Scan for the cell matching the given text and deliver its [x, y] coordinate at center. 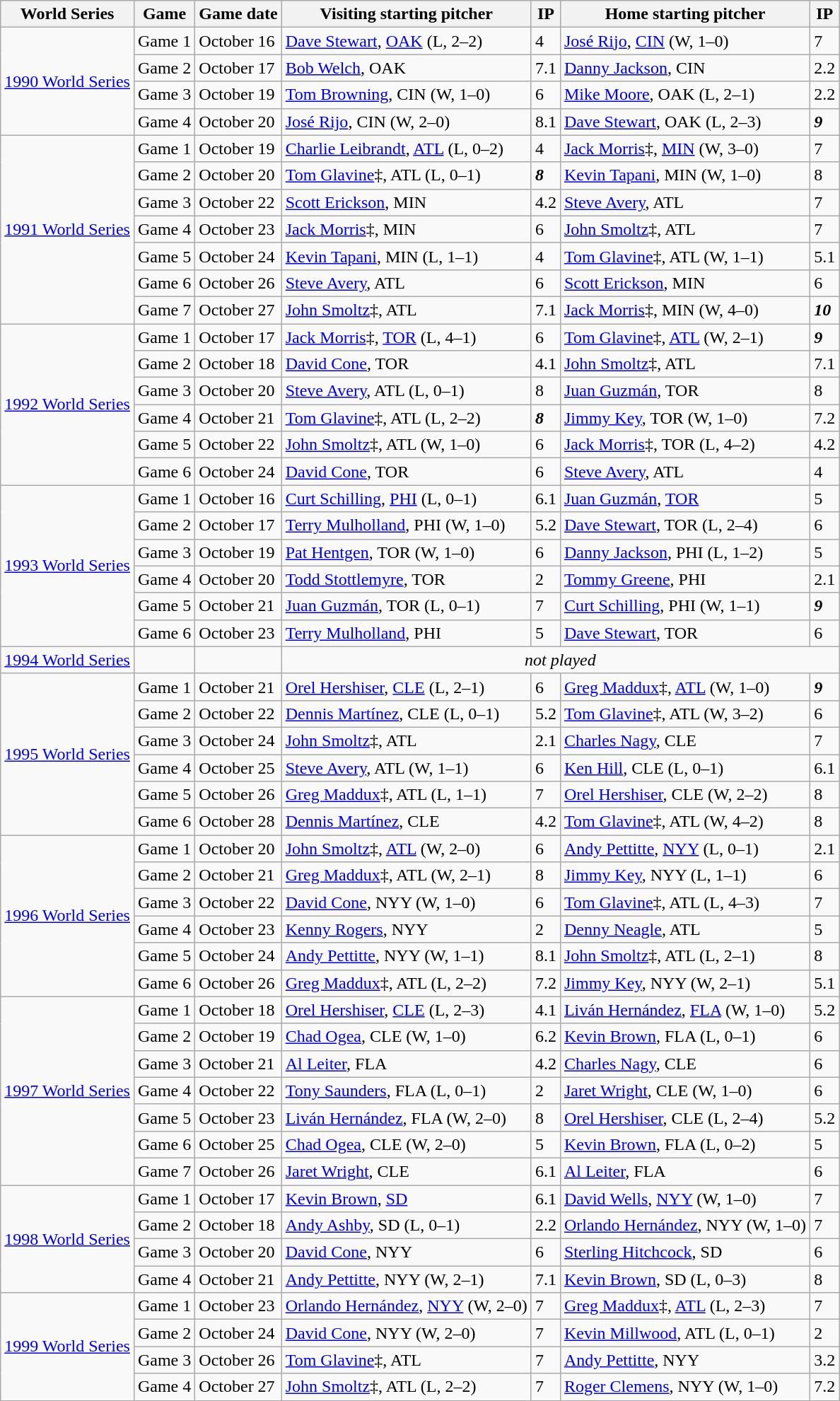
Juan Guzmán, TOR (L, 0–1) [406, 606]
Jack Morris‡, MIN (W, 4–0) [684, 310]
Game [164, 14]
6.2 [546, 1037]
John Smoltz‡, ATL (W, 2–0) [406, 849]
Kenny Rogers, NYY [406, 929]
Visiting starting pitcher [406, 14]
Liván Hernández, FLA (W, 2–0) [406, 1117]
Kevin Millwood, ATL (L, 0–1) [684, 1333]
Kevin Brown, SD (L, 0–3) [684, 1279]
Tony Saunders, FLA (L, 0–1) [406, 1091]
Jack Morris‡, TOR (L, 4–2) [684, 445]
Jimmy Key, NYY (W, 2–1) [684, 983]
Mike Moore, OAK (L, 2–1) [684, 95]
1990 World Series [68, 81]
Orlando Hernández, NYY (W, 1–0) [684, 1226]
October 28 [238, 822]
Tom Glavine‡, ATL (L, 4–3) [684, 902]
Todd Stottlemyre, TOR [406, 579]
1992 World Series [68, 405]
Jimmy Key, NYY (L, 1–1) [684, 876]
Steve Avery, ATL (W, 1–1) [406, 767]
Steve Avery, ATL (L, 0–1) [406, 391]
Dave Stewart, OAK (L, 2–2) [406, 41]
Kevin Brown, SD [406, 1199]
Kevin Tapani, MIN (W, 1–0) [684, 175]
Greg Maddux‡, ATL (W, 2–1) [406, 876]
Jaret Wright, CLE (W, 1–0) [684, 1091]
Curt Schilling, PHI (L, 0–1) [406, 499]
1995 World Series [68, 754]
Tom Glavine‡, ATL (L, 2–2) [406, 418]
Terry Mulholland, PHI (W, 1–0) [406, 525]
David Cone, NYY [406, 1252]
Dennis Martínez, CLE (L, 0–1) [406, 714]
Jack Morris‡, TOR (L, 4–1) [406, 337]
Terry Mulholland, PHI [406, 633]
John Smoltz‡, ATL (W, 1–0) [406, 445]
Dennis Martínez, CLE [406, 822]
David Wells, NYY (W, 1–0) [684, 1199]
Tom Glavine‡, ATL (W, 2–1) [684, 337]
John Smoltz‡, ATL (L, 2–2) [406, 1387]
Tommy Greene, PHI [684, 579]
Danny Jackson, CIN [684, 68]
1994 World Series [68, 660]
José Rijo, CIN (W, 1–0) [684, 41]
Chad Ogea, CLE (W, 2–0) [406, 1144]
Orel Hershiser, CLE (L, 2–1) [406, 687]
not played [560, 660]
Pat Hentgen, TOR (W, 1–0) [406, 552]
1993 World Series [68, 566]
World Series [68, 14]
Andy Pettitte, NYY [684, 1360]
Andy Pettitte, NYY (W, 2–1) [406, 1279]
Jimmy Key, TOR (W, 1–0) [684, 418]
Greg Maddux‡, ATL (L, 2–3) [684, 1306]
Kevin Tapani, MIN (L, 1–1) [406, 256]
Liván Hernández, FLA (W, 1–0) [684, 1010]
Roger Clemens, NYY (W, 1–0) [684, 1387]
Home starting pitcher [684, 14]
Greg Maddux‡, ATL (L, 1–1) [406, 795]
1999 World Series [68, 1347]
Charlie Leibrandt, ATL (L, 0–2) [406, 149]
Ken Hill, CLE (L, 0–1) [684, 767]
Tom Glavine‡, ATL (W, 1–1) [684, 256]
Orel Hershiser, CLE (L, 2–4) [684, 1117]
Dave Stewart, TOR [684, 633]
Tom Glavine‡, ATL (L, 0–1) [406, 175]
Jaret Wright, CLE [406, 1171]
Andy Pettitte, NYY (W, 1–1) [406, 956]
Sterling Hitchcock, SD [684, 1252]
Jack Morris‡, MIN (W, 3–0) [684, 149]
10 [824, 310]
Denny Neagle, ATL [684, 929]
Tom Glavine‡, ATL [406, 1360]
Orlando Hernández, NYY (W, 2–0) [406, 1306]
Tom Glavine‡, ATL (W, 4–2) [684, 822]
Kevin Brown, FLA (L, 0–2) [684, 1144]
Tom Glavine‡, ATL (W, 3–2) [684, 714]
Bob Welch, OAK [406, 68]
Kevin Brown, FLA (L, 0–1) [684, 1037]
Dave Stewart, OAK (L, 2–3) [684, 122]
David Cone, NYY (W, 1–0) [406, 902]
Greg Maddux‡, ATL (L, 2–2) [406, 983]
José Rijo, CIN (W, 2–0) [406, 122]
1991 World Series [68, 229]
1998 World Series [68, 1239]
Orel Hershiser, CLE (W, 2–2) [684, 795]
Jack Morris‡, MIN [406, 229]
Game date [238, 14]
1997 World Series [68, 1091]
Curt Schilling, PHI (W, 1–1) [684, 606]
3.2 [824, 1360]
Orel Hershiser, CLE (L, 2–3) [406, 1010]
Dave Stewart, TOR (L, 2–4) [684, 525]
John Smoltz‡, ATL (L, 2–1) [684, 956]
Andy Pettitte, NYY (L, 0–1) [684, 849]
Chad Ogea, CLE (W, 1–0) [406, 1037]
David Cone, NYY (W, 2–0) [406, 1333]
1996 World Series [68, 916]
Danny Jackson, PHI (L, 1–2) [684, 552]
Tom Browning, CIN (W, 1–0) [406, 95]
Andy Ashby, SD (L, 0–1) [406, 1226]
Greg Maddux‡, ATL (W, 1–0) [684, 687]
